Return [X, Y] of the center of cell containing provided text 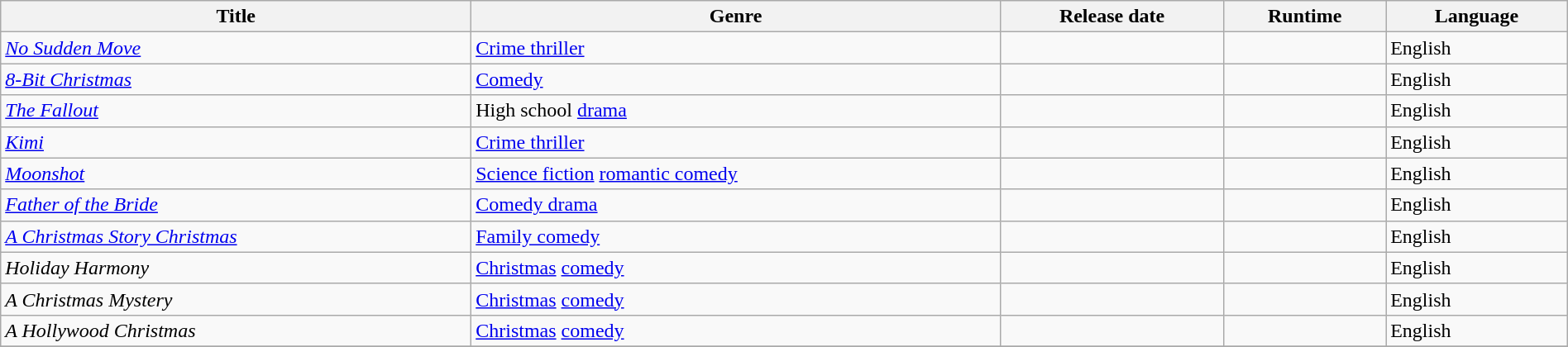
8-Bit Christmas [237, 79]
Science fiction romantic comedy [736, 173]
A Hollywood Christmas [237, 330]
Release date [1111, 17]
A Christmas Mystery [237, 299]
Kimi [237, 142]
The Fallout [237, 111]
Runtime [1305, 17]
Language [1477, 17]
No Sudden Move [237, 48]
Title [237, 17]
Father of the Bride [237, 205]
A Christmas Story Christmas [237, 236]
Moonshot [237, 173]
Genre [736, 17]
Family comedy [736, 236]
Holiday Harmony [237, 268]
Comedy drama [736, 205]
High school drama [736, 111]
Comedy [736, 79]
